Extract the [X, Y] coordinate from the center of the cell holding the provided text.  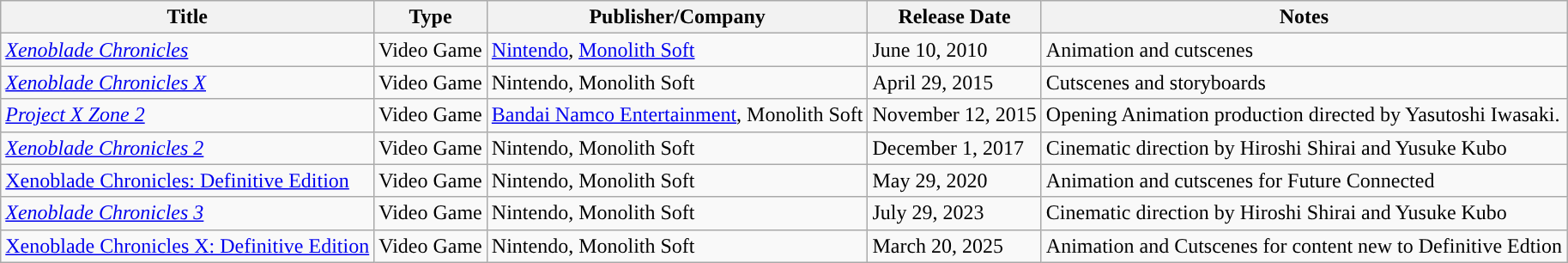
Xenoblade Chronicles [187, 50]
Xenoblade Chronicles X [187, 83]
Animation and cutscenes for Future Connected [1304, 180]
Release Date [954, 17]
March 20, 2025 [954, 246]
Animation and cutscenes [1304, 50]
Publisher/Company [677, 17]
Xenoblade Chronicles 2 [187, 148]
December 1, 2017 [954, 148]
Animation and Cutscenes for content new to Definitive Edtion [1304, 246]
July 29, 2023 [954, 213]
Xenoblade Chronicles: Definitive Edition [187, 180]
Opening Animation production directed by Yasutoshi Iwasaki. [1304, 115]
Xenoblade Chronicles X: Definitive Edition [187, 246]
Title [187, 17]
Project X Zone 2 [187, 115]
November 12, 2015 [954, 115]
Cutscenes and storyboards [1304, 83]
Notes [1304, 17]
April 29, 2015 [954, 83]
May 29, 2020 [954, 180]
Type [431, 17]
June 10, 2010 [954, 50]
Bandai Namco Entertainment, Monolith Soft [677, 115]
Xenoblade Chronicles 3 [187, 213]
